Scan for the cell matching the given text and deliver its (X, Y) coordinate at center. 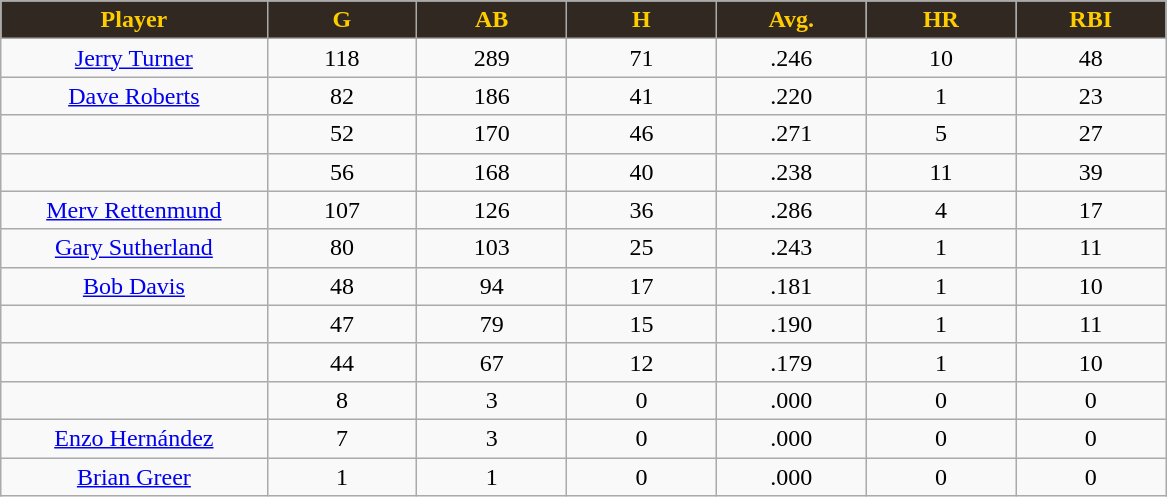
36 (642, 210)
5 (941, 134)
186 (492, 96)
67 (492, 362)
.190 (791, 324)
27 (1091, 134)
.246 (791, 58)
46 (642, 134)
126 (492, 210)
.220 (791, 96)
RBI (1091, 20)
23 (1091, 96)
44 (342, 362)
.243 (791, 248)
25 (642, 248)
289 (492, 58)
15 (642, 324)
170 (492, 134)
Enzo Hernández (134, 438)
56 (342, 172)
107 (342, 210)
168 (492, 172)
.238 (791, 172)
Gary Sutherland (134, 248)
4 (941, 210)
103 (492, 248)
118 (342, 58)
HR (941, 20)
Player (134, 20)
40 (642, 172)
.286 (791, 210)
AB (492, 20)
G (342, 20)
.181 (791, 286)
12 (642, 362)
8 (342, 400)
79 (492, 324)
80 (342, 248)
7 (342, 438)
39 (1091, 172)
94 (492, 286)
71 (642, 58)
Bob Davis (134, 286)
Merv Rettenmund (134, 210)
H (642, 20)
47 (342, 324)
41 (642, 96)
Avg. (791, 20)
82 (342, 96)
.179 (791, 362)
.271 (791, 134)
Dave Roberts (134, 96)
Brian Greer (134, 477)
Jerry Turner (134, 58)
52 (342, 134)
